Return [X, Y] of the center of cell containing provided text 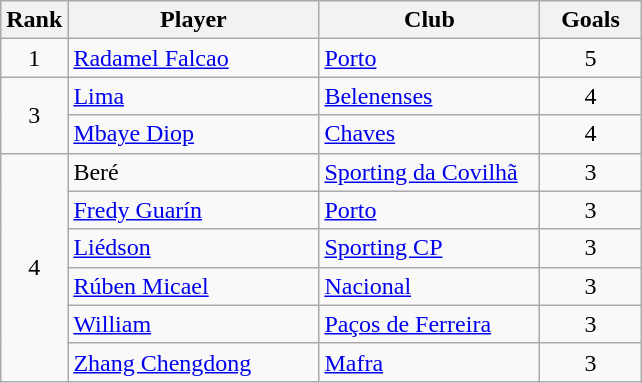
Liédson [194, 248]
Rank [34, 20]
Goals [590, 20]
Nacional [430, 286]
Zhang Chengdong [194, 362]
Chaves [430, 134]
1 [34, 58]
Rúben Micael [194, 286]
Sporting da Covilhã [430, 172]
Sporting CP [430, 248]
Lima [194, 96]
Paços de Ferreira [430, 324]
Radamel Falcao [194, 58]
Mafra [430, 362]
Player [194, 20]
Beré [194, 172]
Fredy Guarín [194, 210]
Club [430, 20]
Belenenses [430, 96]
William [194, 324]
5 [590, 58]
Mbaye Diop [194, 134]
